Search for the cell housing the specified text and yield its (X, Y) center coordinate. 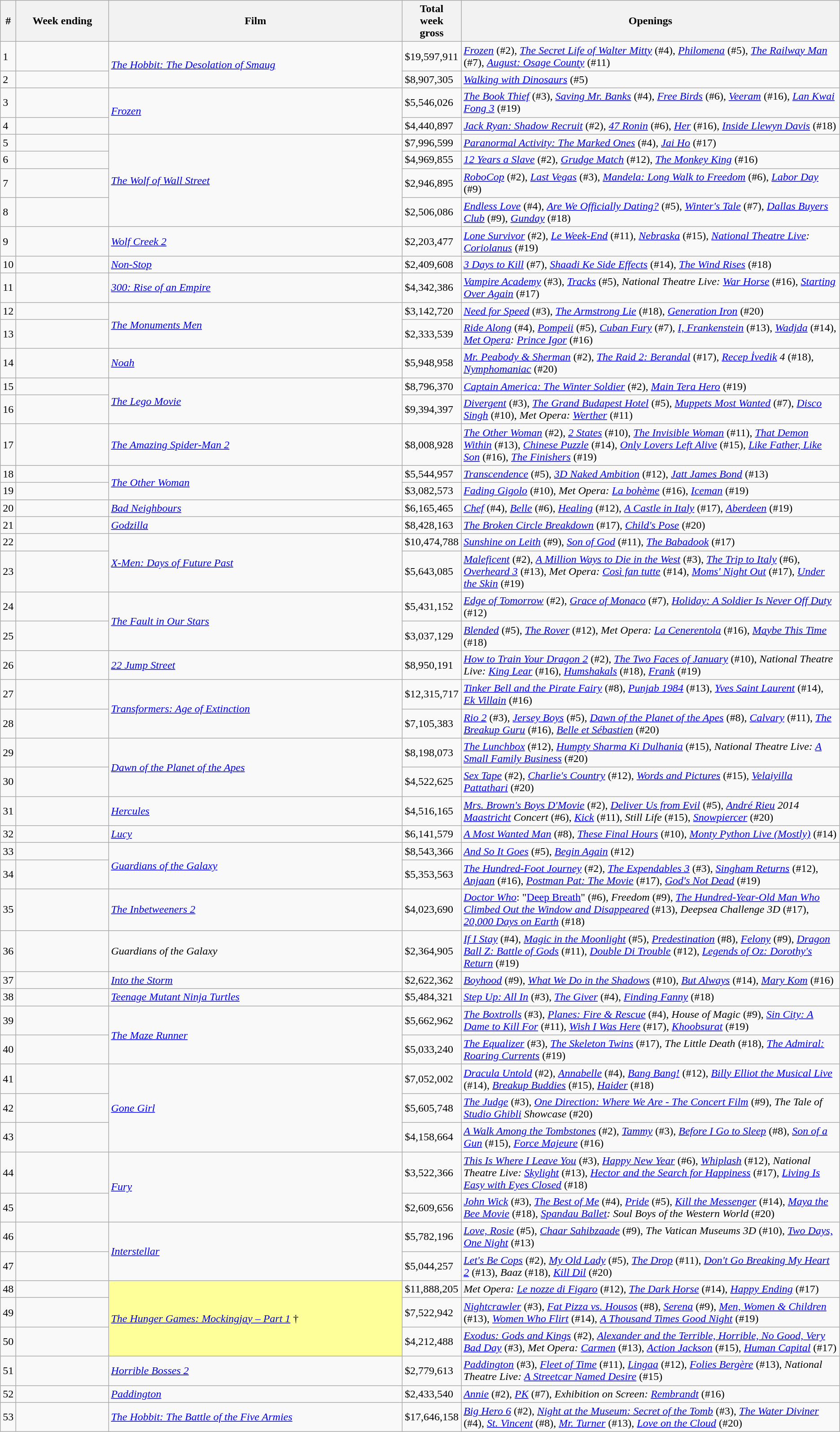
$4,522,625 (432, 782)
How to Train Your Dragon 2 (#2), The Two Faces of January (#10), National Theatre Live: King Lear (#16), Humshakals (#18), Frank (#19) (651, 665)
RoboCop (#2), Last Vegas (#3), Mandela: Long Walk to Freedom (#6), Labor Day (#9) (651, 183)
1 (8, 57)
Into the Storm (256, 980)
The Hobbit: The Desolation of Smaug (256, 65)
50 (8, 1342)
Ride Along (#4), Pompeii (#5), Cuban Fury (#7), I, Frankenstein (#13), Wadjda (#14), Met Opera: Prince Igor (#16) (651, 334)
52 (8, 1394)
The Lunchbox (#12), Humpty Sharma Ki Dulhania (#15), National Theatre Live: A Small Family Business (#20) (651, 753)
Tinker Bell and the Pirate Fairy (#8), Punjab 1984 (#13), Yves Saint Laurent (#14), Ek Villain (#16) (651, 694)
Transformers: Age of Extinction (256, 709)
$2,433,540 (432, 1394)
32 (8, 834)
34 (8, 874)
Gone Girl (256, 1108)
$4,023,690 (432, 910)
$8,543,366 (432, 851)
Rio 2 (#3), Jersey Boys (#5), Dawn of the Planet of the Apes (#8), Calvary (#11), The Breakup Guru (#16), Belle et Sébastien (#20) (651, 723)
14 (8, 363)
$4,969,855 (432, 160)
12 Years a Slave (#2), Grudge Match (#12), The Monkey King (#16) (651, 160)
30 (8, 782)
$9,394,397 (432, 409)
Frozen (256, 111)
Fury (256, 1187)
Godzilla (256, 525)
3 Days to Kill (#7), Shaadi Ke Side Effects (#14), The Wind Rises (#18) (651, 264)
$2,203,477 (432, 241)
Mr. Peabody & Sherman (#2), The Raid 2: Berandal (#17), Recep İvedik 4 (#18), Nymphomaniac (#20) (651, 363)
21 (8, 525)
X-Men: Days of Future Past (256, 563)
38 (8, 997)
11 (8, 287)
Lucy (256, 834)
A Walk Among the Tombstones (#2), Tammy (#3), Before I Go to Sleep (#8), Son of a Gun (#15), Force Majeure (#16) (651, 1137)
$5,484,321 (432, 997)
$3,082,573 (432, 491)
23 (8, 571)
$5,948,958 (432, 363)
$2,409,608 (432, 264)
$2,622,362 (432, 980)
Lone Survivor (#2), Le Week-End (#11), Nebraska (#15), National Theatre Live: Coriolanus (#19) (651, 241)
Hercules (256, 811)
The Other Woman (256, 482)
$5,044,257 (432, 1266)
13 (8, 334)
$8,198,073 (432, 753)
Captain America: The Winter Soldier (#2), Main Tera Hero (#19) (651, 386)
The Fault in Our Stars (256, 621)
Noah (256, 363)
$2,333,539 (432, 334)
10 (8, 264)
$7,105,383 (432, 723)
31 (8, 811)
17 (8, 445)
37 (8, 980)
Non-Stop (256, 264)
Dracula Untold (#2), Annabelle (#4), Bang Bang! (#12), Billy Elliot the Musical Live (#14), Breakup Buddies (#15), Haider (#18) (651, 1079)
The Maze Runner (256, 1035)
Annie (#2), PK (#7), Exhibition on Screen: Rembrandt (#16) (651, 1394)
$7,522,942 (432, 1312)
$5,544,957 (432, 474)
$12,315,717 (432, 694)
$3,037,129 (432, 635)
Divergent (#3), The Grand Budapest Hotel (#5), Muppets Most Wanted (#7), Disco Singh (#10), Met Opera: Werther (#11) (651, 409)
8 (8, 212)
Jack Ryan: Shadow Recruit (#2), 47 Ronin (#6), Her (#16), Inside Llewyn Davis (#18) (651, 126)
And So It Goes (#5), Begin Again (#12) (651, 851)
Dawn of the Planet of the Apes (256, 767)
Nightcrawler (#3), Fat Pizza vs. Housos (#8), Serena (#9), Men, Women & Children (#13), Women Who Flirt (#14), A Thousand Times Good Night (#19) (651, 1312)
Bad Neighbours (256, 508)
$2,364,905 (432, 951)
49 (8, 1312)
The Inbetweeners 2 (256, 910)
Walking with Dinosaurs (#5) (651, 79)
25 (8, 635)
Boyhood (#9), What We Do in the Shadows (#10), But Always (#14), Mary Kom (#16) (651, 980)
26 (8, 665)
Openings (651, 21)
Wolf Creek 2 (256, 241)
$4,158,664 (432, 1137)
The Monuments Men (256, 326)
$5,605,748 (432, 1108)
$8,428,163 (432, 525)
Vampire Academy (#3), Tracks (#5), National Theatre Live: War Horse (#16), Starting Over Again (#17) (651, 287)
$2,946,895 (432, 183)
$17,646,158 (432, 1417)
45 (8, 1208)
$5,782,196 (432, 1237)
33 (8, 851)
28 (8, 723)
Horrible Bosses 2 (256, 1371)
44 (8, 1172)
29 (8, 753)
5 (8, 143)
$11,888,205 (432, 1289)
$4,516,165 (432, 811)
18 (8, 474)
$7,996,599 (432, 143)
7 (8, 183)
Sunshine on Leith (#9), Son of God (#11), The Babadook (#17) (651, 542)
Endless Love (#4), Are We Officially Dating? (#5), Winter's Tale (#7), Dallas Buyers Club (#9), Gunday (#18) (651, 212)
$5,431,152 (432, 607)
12 (8, 311)
The Judge (#3), One Direction: Where We Are - The Concert Film (#9), The Tale of Studio Ghibli Showcase (#20) (651, 1108)
A Most Wanted Man (#8), These Final Hours (#10), Monty Python Live (Mostly) (#14) (651, 834)
$5,546,026 (432, 102)
$5,353,563 (432, 874)
Blended (#5), The Rover (#12), Met Opera: La Cenerentola (#16), Maybe This Time (#18) (651, 635)
$3,142,720 (432, 311)
24 (8, 607)
$2,779,613 (432, 1371)
The Hunger Games: Mockingjay – Part 1 † (256, 1318)
The Hundred-Foot Journey (#2), The Expendables 3 (#3), Singham Returns (#12), Anjaan (#16), Postman Pat: The Movie (#17), God's Not Dead (#19) (651, 874)
15 (8, 386)
Film (256, 21)
9 (8, 241)
Paddington (#3), Fleet of Time (#11), Lingaa (#12), Folies Bergère (#13), National Theatre Live: A Streetcar Named Desire (#15) (651, 1371)
$6,141,579 (432, 834)
40 (8, 1049)
2 (8, 79)
3 (8, 102)
Transcendence (#5), 3D Naked Ambition (#12), Jatt James Bond (#13) (651, 474)
43 (8, 1137)
The Lego Movie (256, 401)
Chef (#4), Belle (#6), Healing (#12), A Castle in Italy (#17), Aberdeen (#19) (651, 508)
Interstellar (256, 1252)
$8,008,928 (432, 445)
Love, Rosie (#5), Chaar Sahibzaade (#9), The Vatican Museums 3D (#10), Two Days, One Night (#13) (651, 1237)
48 (8, 1289)
42 (8, 1108)
27 (8, 694)
46 (8, 1237)
19 (8, 491)
The Boxtrolls (#3), Planes: Fire & Rescue (#4), House of Magic (#9), Sin City: A Dame to Kill For (#11), Wish I Was Here (#17), Khoobsurat (#19) (651, 1020)
36 (8, 951)
Step Up: All In (#3), The Giver (#4), Finding Fanny (#18) (651, 997)
$6,165,465 (432, 508)
The Equalizer (#3), The Skeleton Twins (#17), The Little Death (#18), The Admiral: Roaring Currents (#19) (651, 1049)
6 (8, 160)
Paddington (256, 1394)
16 (8, 409)
The Wolf of Wall Street (256, 180)
4 (8, 126)
The Amazing Spider-Man 2 (256, 445)
Met Opera: Le nozze di Figaro (#12), The Dark Horse (#14), Happy Ending (#17) (651, 1289)
$8,907,305 (432, 79)
$5,033,240 (432, 1049)
51 (8, 1371)
$2,506,086 (432, 212)
$5,643,085 (432, 571)
47 (8, 1266)
Teenage Mutant Ninja Turtles (256, 997)
Week ending (62, 21)
Mrs. Brown's Boys D'Movie (#2), Deliver Us from Evil (#5), André Rieu 2014 Maastricht Concert (#6), Kick (#11), Still Life (#15), Snowpiercer (#20) (651, 811)
Let's Be Cops (#2), My Old Lady (#5), The Drop (#11), Don't Go Breaking My Heart 2 (#13), Baaz (#18), Kill Dil (#20) (651, 1266)
Paranormal Activity: The Marked Ones (#4), Jai Ho (#17) (651, 143)
39 (8, 1020)
53 (8, 1417)
$8,950,191 (432, 665)
20 (8, 508)
The Broken Circle Breakdown (#17), Child's Pose (#20) (651, 525)
$3,522,366 (432, 1172)
$4,212,488 (432, 1342)
$7,052,002 (432, 1079)
22 Jump Street (256, 665)
$2,609,656 (432, 1208)
Big Hero 6 (#2), Night at the Museum: Secret of the Tomb (#3), The Water Diviner (#4), St. Vincent (#8), Mr. Turner (#13), Love on the Cloud (#20) (651, 1417)
41 (8, 1079)
$4,342,386 (432, 287)
35 (8, 910)
Frozen (#2), The Secret Life of Walter Mitty (#4), Philomena (#5), The Railway Man (#7), August: Osage County (#11) (651, 57)
$8,796,370 (432, 386)
The Book Thief (#3), Saving Mr. Banks (#4), Free Birds (#6), Veeram (#16), Lan Kwai Fong 3 (#19) (651, 102)
Edge of Tomorrow (#2), Grace of Monaco (#7), Holiday: A Soldier Is Never Off Duty (#12) (651, 607)
$10,474,788 (432, 542)
$4,440,897 (432, 126)
Totalweekgross (432, 21)
22 (8, 542)
300: Rise of an Empire (256, 287)
Need for Speed (#3), The Armstrong Lie (#18), Generation Iron (#20) (651, 311)
$19,597,911 (432, 57)
# (8, 21)
Fading Gigolo (#10), Met Opera: La bohème (#16), Iceman (#19) (651, 491)
$5,662,962 (432, 1020)
Sex Tape (#2), Charlie's Country (#12), Words and Pictures (#15), Velaiyilla Pattathari (#20) (651, 782)
The Hobbit: The Battle of the Five Armies (256, 1417)
